Determine the (X, Y) coordinate at the center of the cell enclosing the given text.  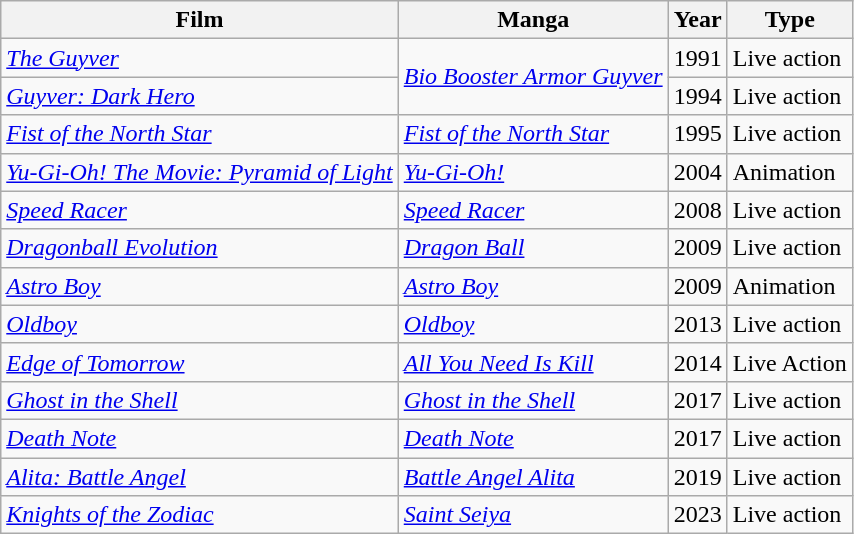
2019 (698, 477)
Year (698, 20)
Alita: Battle Angel (200, 477)
Yu-Gi-Oh! (533, 172)
Guyver: Dark Hero (200, 96)
1994 (698, 96)
The Guyver (200, 58)
2014 (698, 362)
Saint Seiya (533, 515)
2013 (698, 324)
1995 (698, 134)
Dragon Ball (533, 248)
Yu-Gi-Oh! The Movie: Pyramid of Light (200, 172)
2023 (698, 515)
Film (200, 20)
2008 (698, 210)
Edge of Tomorrow (200, 362)
1991 (698, 58)
Type (790, 20)
Battle Angel Alita (533, 477)
Knights of the Zodiac (200, 515)
Bio Booster Armor Guyver (533, 77)
2004 (698, 172)
Dragonball Evolution (200, 248)
Manga (533, 20)
All You Need Is Kill (533, 362)
Live Action (790, 362)
